Scan for the cell matching the given text and deliver its (X, Y) coordinate at center. 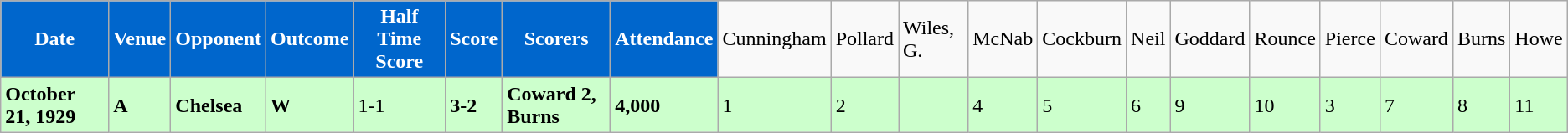
Score (474, 39)
4 (1003, 105)
3-2 (474, 105)
McNab (1003, 39)
Pierce (1350, 39)
Opponent (219, 39)
October 21, 1929 (55, 105)
8 (1481, 105)
3 (1350, 105)
5 (1082, 105)
Venue (140, 39)
Date (55, 39)
Outcome (310, 39)
10 (1285, 105)
Howe (1539, 39)
6 (1148, 105)
A (140, 105)
Half Time Score (400, 39)
Rounce (1285, 39)
W (310, 105)
Chelsea (219, 105)
Coward 2, Burns (556, 105)
Wiles, G. (933, 39)
4,000 (664, 105)
7 (1416, 105)
Neil (1148, 39)
11 (1539, 105)
Scorers (556, 39)
1-1 (400, 105)
Attendance (664, 39)
9 (1210, 105)
Pollard (864, 39)
Cunningham (774, 39)
1 (774, 105)
Goddard (1210, 39)
Cockburn (1082, 39)
Coward (1416, 39)
2 (864, 105)
Burns (1481, 39)
